Identify which cell holds the provided text, then report its [x, y] central coordinate. 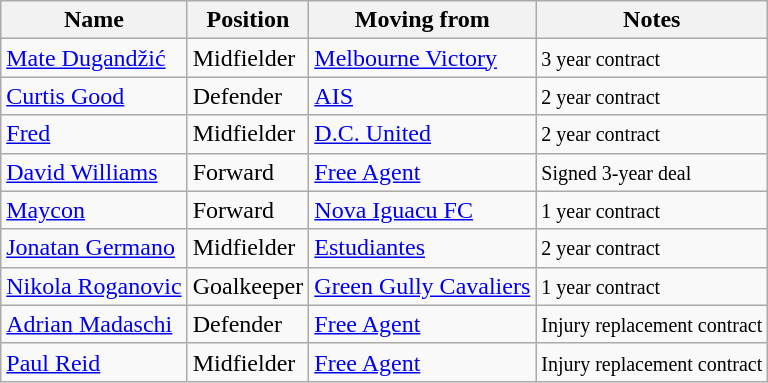
Nikola Roganovic [94, 286]
Green Gully Cavaliers [422, 286]
Maycon [94, 210]
Notes [652, 20]
Mate Dugandžić [94, 58]
Curtis Good [94, 96]
Nova Iguacu FC [422, 210]
Jonatan Germano [94, 248]
David Williams [94, 172]
Adrian Madaschi [94, 324]
D.C. United [422, 134]
Fred [94, 134]
Goalkeeper [248, 286]
AIS [422, 96]
Paul Reid [94, 362]
Melbourne Victory [422, 58]
Position [248, 20]
Name [94, 20]
Estudiantes [422, 248]
Signed 3-year deal [652, 172]
Moving from [422, 20]
3 year contract [652, 58]
